From the cell containing the given text, extract its center point as (X, Y) coordinate. 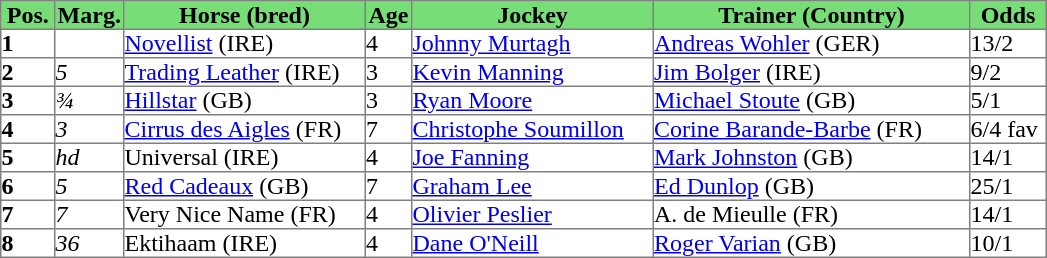
Jim Bolger (IRE) (811, 72)
5/1 (1008, 100)
36 (90, 243)
Ektihaam (IRE) (245, 243)
Cirrus des Aigles (FR) (245, 129)
Very Nice Name (FR) (245, 214)
Age (388, 15)
2 (28, 72)
Novellist (IRE) (245, 43)
Michael Stoute (GB) (811, 100)
Hillstar (GB) (245, 100)
1 (28, 43)
13/2 (1008, 43)
Roger Varian (GB) (811, 243)
Christophe Soumillon (533, 129)
6 (28, 186)
Marg. (90, 15)
Corine Barande-Barbe (FR) (811, 129)
Red Cadeaux (GB) (245, 186)
Mark Johnston (GB) (811, 157)
6/4 fav (1008, 129)
Ed Dunlop (GB) (811, 186)
Universal (IRE) (245, 157)
Trainer (Country) (811, 15)
Graham Lee (533, 186)
Horse (bred) (245, 15)
Ryan Moore (533, 100)
Olivier Peslier (533, 214)
Joe Fanning (533, 157)
hd (90, 157)
9/2 (1008, 72)
Kevin Manning (533, 72)
Odds (1008, 15)
Trading Leather (IRE) (245, 72)
Jockey (533, 15)
Andreas Wohler (GER) (811, 43)
10/1 (1008, 243)
¾ (90, 100)
8 (28, 243)
A. de Mieulle (FR) (811, 214)
Pos. (28, 15)
Dane O'Neill (533, 243)
Johnny Murtagh (533, 43)
25/1 (1008, 186)
